Locate the cell with the specified text and output its (X, Y) center coordinate. 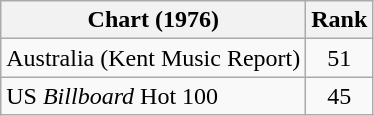
45 (340, 96)
US Billboard Hot 100 (154, 96)
Australia (Kent Music Report) (154, 58)
Chart (1976) (154, 20)
Rank (340, 20)
51 (340, 58)
